Detect which cell encompasses the target text, then output its [x, y] center coordinate. 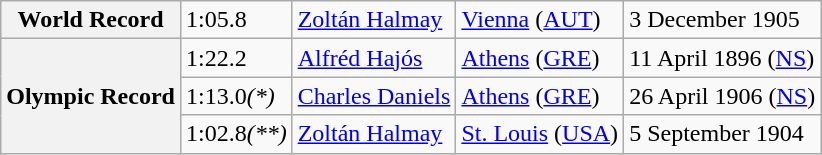
Olympic Record [91, 96]
5 September 1904 [722, 134]
1:22.2 [236, 58]
1:05.8 [236, 20]
World Record [91, 20]
Vienna (AUT) [540, 20]
3 December 1905 [722, 20]
26 April 1906 (NS) [722, 96]
1:02.8(**) [236, 134]
Alfréd Hajós [374, 58]
1:13.0(*) [236, 96]
Charles Daniels [374, 96]
St. Louis (USA) [540, 134]
11 April 1896 (NS) [722, 58]
